Find where the given text appears and provide that cell's center as (X, Y) coordinate. 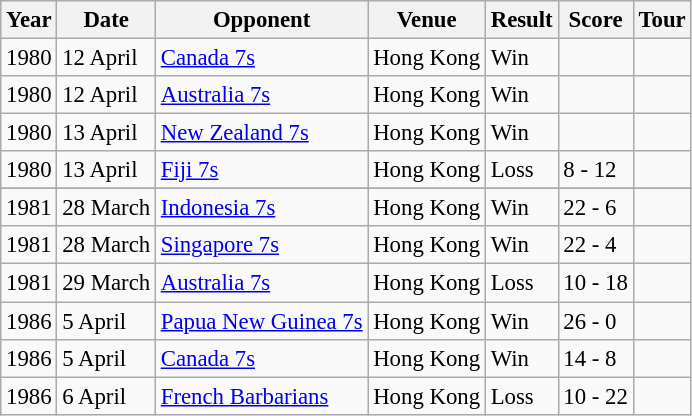
New Zealand 7s (261, 133)
Year (29, 20)
14 - 8 (596, 358)
29 March (106, 283)
Tour (662, 20)
6 April (106, 396)
Opponent (261, 20)
26 - 0 (596, 321)
French Barbarians (261, 396)
Date (106, 20)
Singapore 7s (261, 245)
Papua New Guinea 7s (261, 321)
10 - 18 (596, 283)
Venue (427, 20)
22 - 6 (596, 208)
22 - 4 (596, 245)
Result (522, 20)
Score (596, 20)
10 - 22 (596, 396)
Indonesia 7s (261, 208)
8 - 12 (596, 170)
Fiji 7s (261, 170)
